From the cell containing the given text, extract its center point as [X, Y] coordinate. 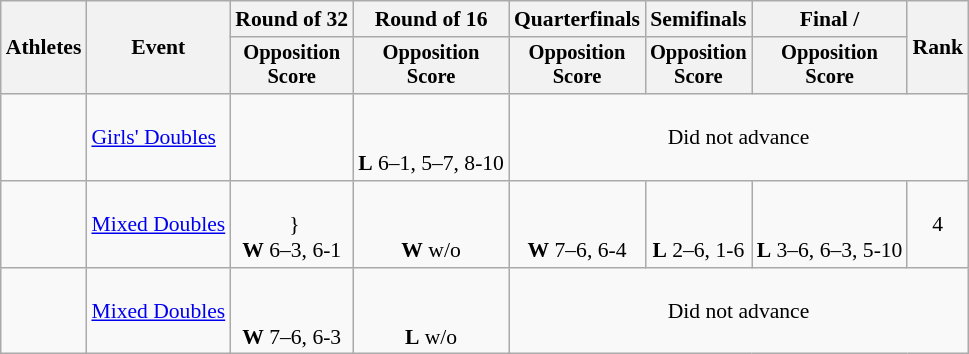
Rank [938, 48]
W w/o [431, 224]
W 7–6, 6-4 [577, 224]
L 3–6, 6–3, 5-10 [830, 224]
Final / [830, 19]
L 2–6, 1-6 [698, 224]
Event [158, 48]
Round of 32 [292, 19]
Mixed Doubles [158, 224]
Athletes [44, 48]
Round of 16 [431, 19]
}W 6–3, 6-1 [292, 224]
L 6–1, 5–7, 8-10 [431, 138]
4 [938, 224]
Semifinals [698, 19]
Girls' Doubles [158, 138]
Did not advance [738, 138]
Quarterfinals [577, 19]
